Search for the cell housing the specified text and yield its (X, Y) center coordinate. 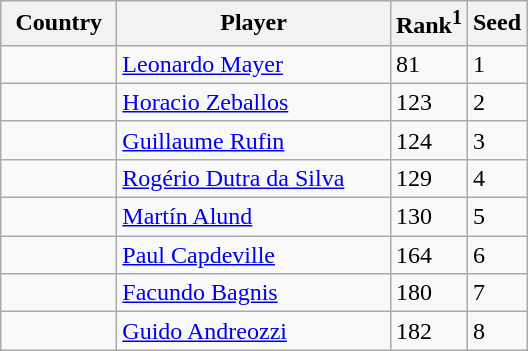
Rank1 (428, 24)
Guillaume Rufin (254, 140)
Horacio Zeballos (254, 102)
Guido Andreozzi (254, 331)
7 (496, 293)
81 (428, 64)
Leonardo Mayer (254, 64)
Seed (496, 24)
1 (496, 64)
Paul Capdeville (254, 255)
Martín Alund (254, 217)
8 (496, 331)
123 (428, 102)
6 (496, 255)
129 (428, 178)
2 (496, 102)
Player (254, 24)
5 (496, 217)
Facundo Bagnis (254, 293)
Rogério Dutra da Silva (254, 178)
Country (59, 24)
3 (496, 140)
124 (428, 140)
4 (496, 178)
130 (428, 217)
182 (428, 331)
164 (428, 255)
180 (428, 293)
